Capture the cell that displays the provided text and extract its (X, Y) central coordinate. 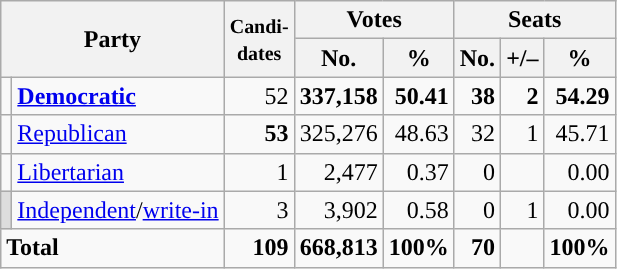
3,902 (338, 210)
48.63 (418, 134)
50.41 (418, 96)
Libertarian (118, 172)
52 (259, 96)
38 (477, 96)
54.29 (580, 96)
Independent/write-in (118, 210)
Candi-dates (259, 39)
337,158 (338, 96)
Republican (118, 134)
Total (112, 248)
70 (477, 248)
3 (259, 210)
+/– (522, 58)
109 (259, 248)
2,477 (338, 172)
32 (477, 134)
Seats (534, 20)
2 (522, 96)
Democratic (118, 96)
Votes (374, 20)
0.58 (418, 210)
53 (259, 134)
0.37 (418, 172)
Party (112, 39)
325,276 (338, 134)
668,813 (338, 248)
45.71 (580, 134)
